Provide the [X, Y] coordinate of the cell's center where the given text is located.  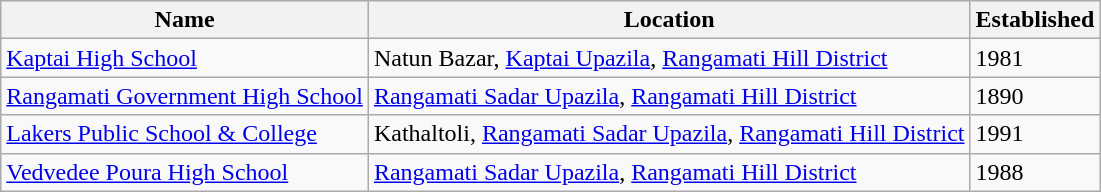
1988 [1035, 172]
1890 [1035, 96]
Location [669, 20]
1991 [1035, 134]
Natun Bazar, Kaptai Upazila, Rangamati Hill District [669, 58]
Rangamati Government High School [185, 96]
Vedvedee Poura High School [185, 172]
Established [1035, 20]
Name [185, 20]
Lakers Public School & College [185, 134]
Kaptai High School [185, 58]
1981 [1035, 58]
Kathaltoli, Rangamati Sadar Upazila, Rangamati Hill District [669, 134]
